Capture the cell that displays the provided text and extract its (X, Y) central coordinate. 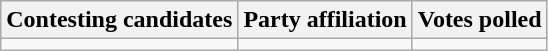
Contesting candidates (120, 20)
Party affiliation (325, 20)
Votes polled (480, 20)
